Determine the (x, y) coordinate at the center of the cell enclosing the given text.  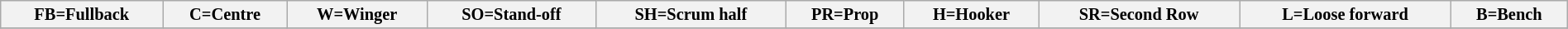
SR=Second Row (1140, 14)
SH=Scrum half (691, 14)
FB=Fullback (82, 14)
PR=Prop (845, 14)
B=Bench (1508, 14)
W=Winger (357, 14)
L=Loose forward (1346, 14)
H=Hooker (971, 14)
SO=Stand-off (511, 14)
C=Centre (225, 14)
